Locate the cell with the specified text and output its [X, Y] center coordinate. 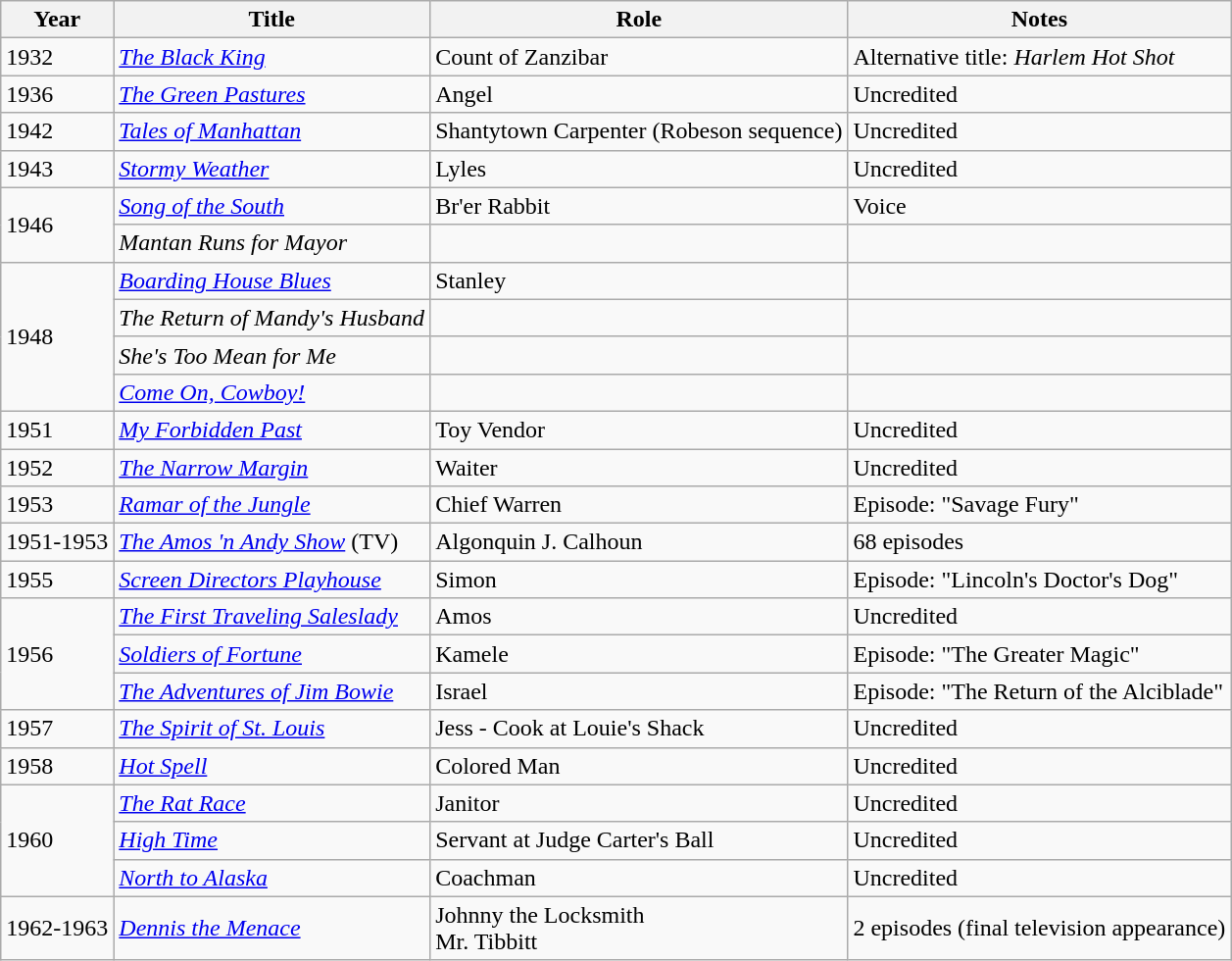
Year [57, 20]
Tales of Manhattan [272, 131]
The Green Pastures [272, 94]
Janitor [639, 803]
Episode: "Savage Fury" [1039, 505]
1962-1963 [57, 928]
Jess - Cook at Louie's Shack [639, 729]
Kamele [639, 654]
Notes [1039, 20]
Dennis the Menace [272, 928]
Israel [639, 691]
Boarding House Blues [272, 280]
My Forbidden Past [272, 430]
Coachman [639, 878]
North to Alaska [272, 878]
Shantytown Carpenter (Robeson sequence) [639, 131]
Come On, Cowboy! [272, 392]
Episode: "The Greater Magic" [1039, 654]
Colored Man [639, 766]
Br'er Rabbit [639, 206]
Episode: "Lincoln's Doctor's Dog" [1039, 580]
1946 [57, 225]
Stormy Weather [272, 169]
2 episodes (final television appearance) [1039, 928]
Stanley [639, 280]
Hot Spell [272, 766]
Ramar of the Jungle [272, 505]
She's Too Mean for Me [272, 355]
1956 [57, 654]
1948 [57, 336]
Alternative title: Harlem Hot Shot [1039, 57]
Mantan Runs for Mayor [272, 243]
The First Traveling Saleslady [272, 617]
Algonquin J. Calhoun [639, 542]
1932 [57, 57]
The Amos 'n Andy Show (TV) [272, 542]
Role [639, 20]
Lyles [639, 169]
1943 [57, 169]
Angel [639, 94]
The Return of Mandy's Husband [272, 318]
Voice [1039, 206]
1957 [57, 729]
Waiter [639, 468]
1958 [57, 766]
Servant at Judge Carter's Ball [639, 840]
1951 [57, 430]
Simon [639, 580]
Episode: "The Return of the Alciblade" [1039, 691]
Count of Zanzibar [639, 57]
The Narrow Margin [272, 468]
1960 [57, 840]
68 episodes [1039, 542]
Amos [639, 617]
1936 [57, 94]
1951-1953 [57, 542]
Toy Vendor [639, 430]
1955 [57, 580]
Song of the South [272, 206]
Chief Warren [639, 505]
1952 [57, 468]
1953 [57, 505]
The Spirit of St. Louis [272, 729]
The Black King [272, 57]
Screen Directors Playhouse [272, 580]
Title [272, 20]
Johnny the LocksmithMr. Tibbitt [639, 928]
The Adventures of Jim Bowie [272, 691]
High Time [272, 840]
Soldiers of Fortune [272, 654]
The Rat Race [272, 803]
1942 [57, 131]
